Capture the cell that displays the provided text and extract its (x, y) central coordinate. 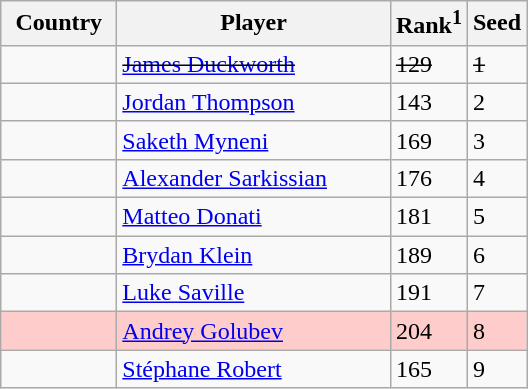
129 (428, 64)
Matteo Donati (254, 217)
181 (428, 217)
Andrey Golubev (254, 331)
Player (254, 24)
Saketh Myneni (254, 140)
Stéphane Robert (254, 369)
Country (59, 24)
Luke Saville (254, 293)
189 (428, 255)
191 (428, 293)
Alexander Sarkissian (254, 178)
204 (428, 331)
3 (496, 140)
James Duckworth (254, 64)
2 (496, 102)
7 (496, 293)
8 (496, 331)
Seed (496, 24)
143 (428, 102)
Brydan Klein (254, 255)
9 (496, 369)
Rank1 (428, 24)
5 (496, 217)
Jordan Thompson (254, 102)
176 (428, 178)
4 (496, 178)
165 (428, 369)
1 (496, 64)
169 (428, 140)
6 (496, 255)
